Detect which cell encompasses the target text, then output its [X, Y] center coordinate. 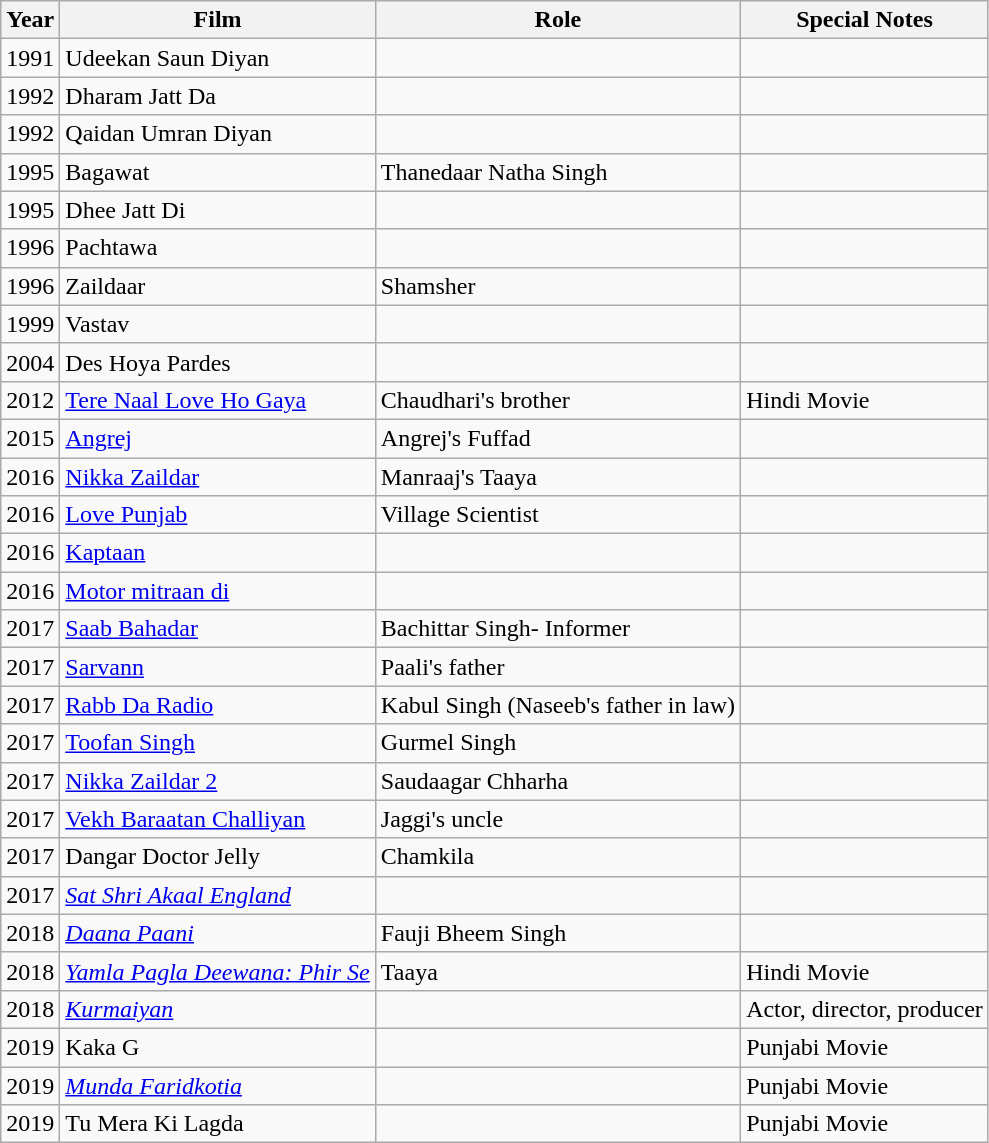
Gurmel Singh [558, 743]
Toofan Singh [218, 743]
Saudaagar Chharha [558, 781]
Thanedaar Natha Singh [558, 172]
Dangar Doctor Jelly [218, 857]
Sarvann [218, 667]
2015 [30, 438]
Manraaj's Taaya [558, 477]
2004 [30, 362]
Angrej's Fuffad [558, 438]
Nikka Zaildar [218, 477]
Sat Shri Akaal England [218, 895]
Actor, director, producer [865, 1009]
Shamsher [558, 286]
Qaidan Umran Diyan [218, 134]
Love Punjab [218, 515]
Des Hoya Pardes [218, 362]
Bachittar Singh- Informer [558, 629]
2012 [30, 400]
Munda Faridkotia [218, 1085]
Special Notes [865, 20]
Kabul Singh (Naseeb's father in law) [558, 705]
Film [218, 20]
1991 [30, 58]
Role [558, 20]
Jaggi's uncle [558, 819]
Chamkila [558, 857]
Bagawat [218, 172]
Village Scientist [558, 515]
Saab Bahadar [218, 629]
Daana Paani [218, 933]
Kaptaan [218, 553]
Chaudhari's brother [558, 400]
Vastav [218, 324]
Angrej [218, 438]
Nikka Zaildar 2 [218, 781]
Vekh Baraatan Challiyan [218, 819]
Dharam Jatt Da [218, 96]
Udeekan Saun Diyan [218, 58]
Kaka G [218, 1047]
Zaildaar [218, 286]
Fauji Bheem Singh [558, 933]
Dhee Jatt Di [218, 210]
Tere Naal Love Ho Gaya [218, 400]
Yamla Pagla Deewana: Phir Se [218, 971]
Kurmaiyan [218, 1009]
Tu Mera Ki Lagda [218, 1124]
1999 [30, 324]
Pachtawa [218, 248]
Taaya [558, 971]
Paali's father [558, 667]
Rabb Da Radio [218, 705]
Year [30, 20]
Motor mitraan di [218, 591]
